Locate the cell with the specified text and output its [x, y] center coordinate. 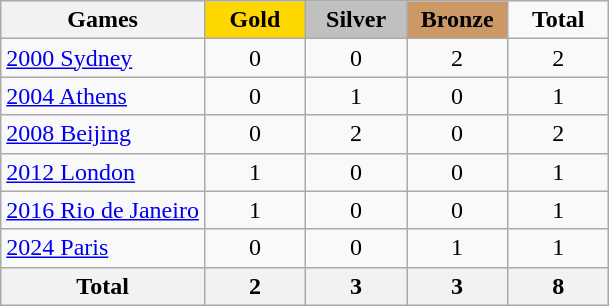
2024 Paris [103, 248]
2004 Athens [103, 96]
2012 London [103, 172]
2008 Beijing [103, 134]
Gold [254, 20]
Games [103, 20]
2016 Rio de Janeiro [103, 210]
Bronze [458, 20]
8 [558, 286]
2000 Sydney [103, 58]
Silver [356, 20]
